Provide the (x, y) coordinate of the cell's center where the given text is located.  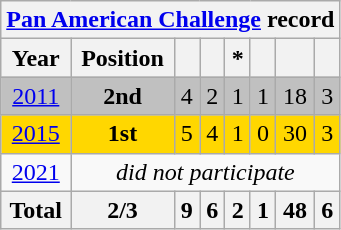
30 (296, 134)
5 (186, 134)
2021 (36, 172)
0 (262, 134)
48 (296, 210)
Position (122, 58)
2011 (36, 96)
9 (186, 210)
1st (122, 134)
did not participate (206, 172)
18 (296, 96)
Pan American Challenge record (170, 20)
2nd (122, 96)
2/3 (122, 210)
* (238, 58)
2015 (36, 134)
Year (36, 58)
Total (36, 210)
